Return the [X, Y] coordinate for the center point of the cell that contains the specified text.  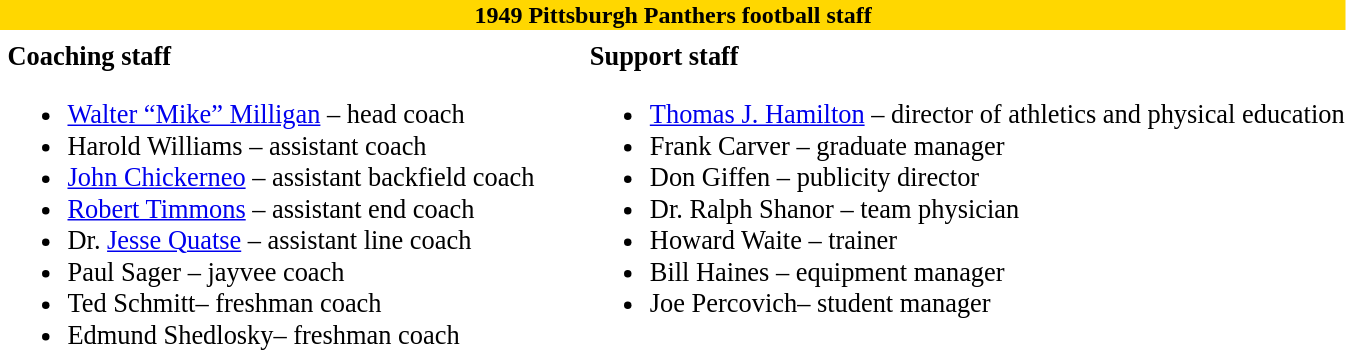
1949 Pittsburgh Panthers football staff [673, 15]
